Identify which cell holds the provided text, then report its [x, y] central coordinate. 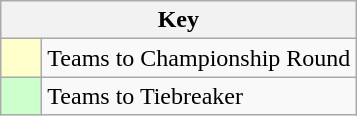
Teams to Tiebreaker [199, 96]
Key [178, 20]
Teams to Championship Round [199, 58]
